For the text-containing cell, return its midpoint in [X, Y] coordinate format. 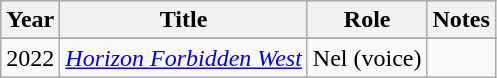
Role [367, 20]
Title [184, 20]
Notes [461, 20]
Horizon Forbidden West [184, 58]
Year [30, 20]
2022 [30, 58]
Nel (voice) [367, 58]
